Capture the cell that displays the provided text and extract its [X, Y] central coordinate. 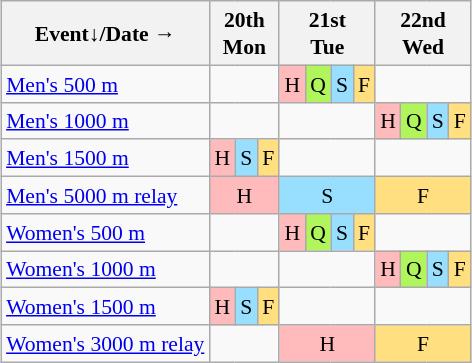
Women's 1000 m [105, 268]
Men's 500 m [105, 84]
Men's 1000 m [105, 120]
Women's 500 m [105, 232]
22ndWed [423, 33]
Event↓/Date → [105, 33]
Women's 1500 m [105, 306]
20thMon [244, 33]
Women's 3000 m relay [105, 344]
Men's 1500 m [105, 158]
Men's 5000 m relay [105, 194]
21stTue [327, 33]
